Return the (x, y) coordinate for the center point of the cell that contains the specified text.  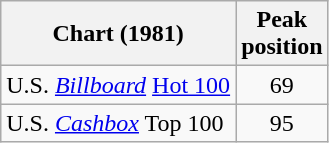
U.S. Billboard Hot 100 (118, 85)
Chart (1981) (118, 34)
95 (282, 123)
Peakposition (282, 34)
U.S. Cashbox Top 100 (118, 123)
69 (282, 85)
